Extract the [x, y] coordinate from the center of the cell holding the provided text.  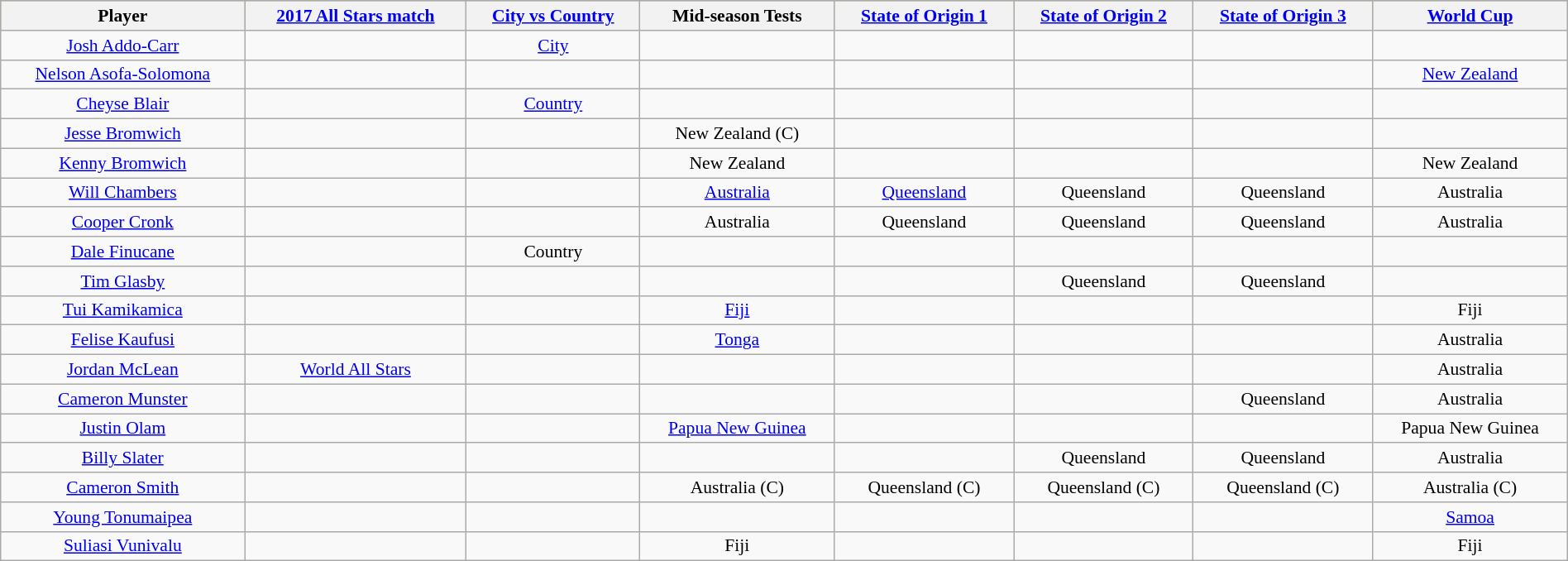
Tim Glasby [122, 281]
Player [122, 16]
New Zealand (C) [738, 134]
Tonga [738, 340]
Cameron Smith [122, 487]
World All Stars [356, 370]
Jesse Bromwich [122, 134]
Josh Addo-Carr [122, 46]
State of Origin 2 [1103, 16]
Suliasi Vunivalu [122, 546]
Mid-season Tests [738, 16]
Dale Finucane [122, 252]
State of Origin 1 [925, 16]
Young Tonumaipea [122, 517]
Samoa [1470, 517]
Jordan McLean [122, 370]
City vs Country [553, 16]
Kenny Bromwich [122, 163]
Cooper Cronk [122, 223]
Cameron Munster [122, 399]
City [553, 46]
2017 All Stars match [356, 16]
State of Origin 3 [1284, 16]
Billy Slater [122, 458]
Cheyse Blair [122, 104]
Felise Kaufusi [122, 340]
Nelson Asofa-Solomona [122, 74]
World Cup [1470, 16]
Justin Olam [122, 429]
Will Chambers [122, 193]
Tui Kamikamica [122, 310]
